Determine the (x, y) coordinate at the center of the cell enclosing the given text.  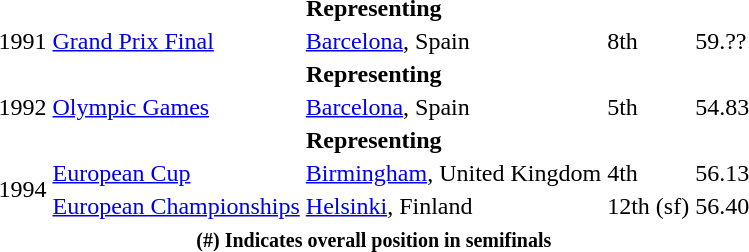
4th (648, 173)
Helsinki, Finland (453, 206)
Grand Prix Final (176, 41)
European Cup (176, 173)
Birmingham, United Kingdom (453, 173)
European Championships (176, 206)
5th (648, 107)
8th (648, 41)
Olympic Games (176, 107)
12th (sf) (648, 206)
